From the cell containing the given text, extract its center point as (X, Y) coordinate. 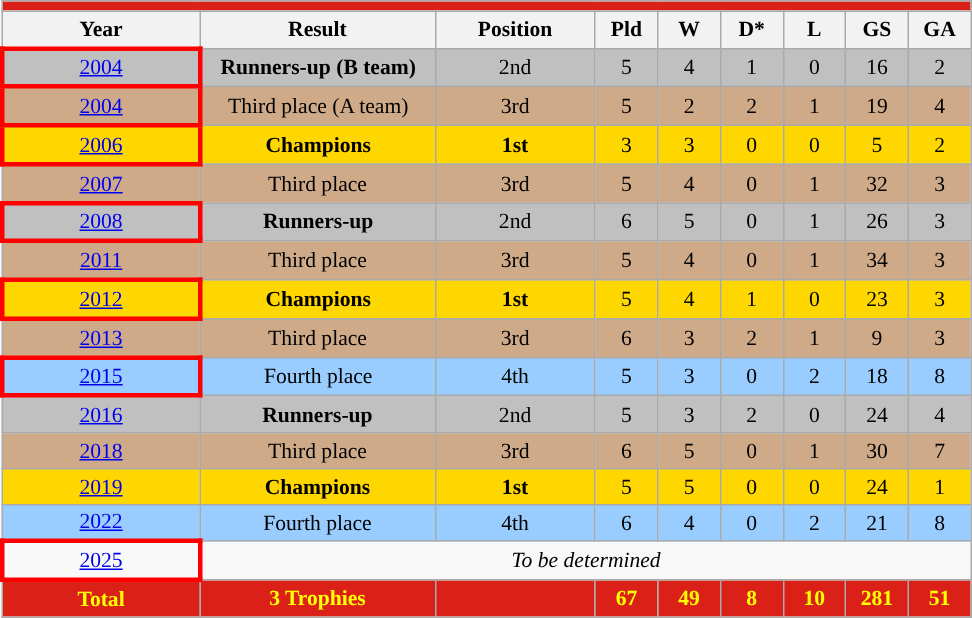
GA (940, 30)
34 (878, 262)
Result (318, 30)
2012 (101, 300)
16 (878, 68)
2022 (101, 522)
2018 (101, 451)
49 (690, 598)
2008 (101, 222)
2016 (101, 414)
2007 (101, 184)
51 (940, 598)
26 (878, 222)
2006 (101, 146)
2025 (101, 562)
Year (101, 30)
9 (878, 338)
10 (814, 598)
30 (878, 451)
Pld (626, 30)
Runners-up (B team) (318, 68)
2011 (101, 262)
2013 (101, 338)
Third place (A team) (318, 106)
Position (515, 30)
W (690, 30)
Total (101, 598)
3 Trophies (318, 598)
23 (878, 300)
7 (940, 451)
2019 (101, 487)
D* (752, 30)
To be determined (586, 562)
GS (878, 30)
19 (878, 106)
67 (626, 598)
2015 (101, 376)
281 (878, 598)
L (814, 30)
32 (878, 184)
21 (878, 522)
18 (878, 376)
